Search for the cell housing the specified text and yield its [x, y] center coordinate. 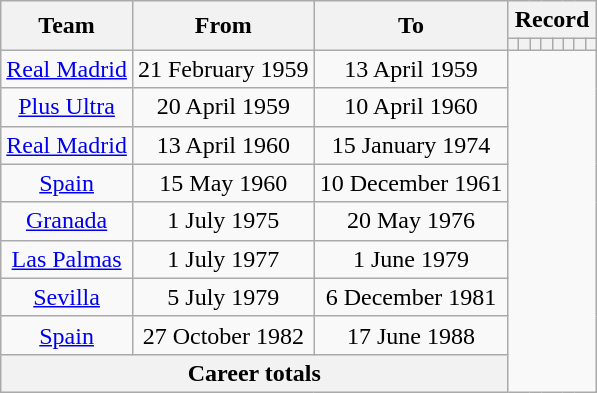
13 April 1960 [223, 145]
Plus Ultra [67, 107]
1 June 1979 [411, 259]
To [411, 26]
From [223, 26]
Granada [67, 221]
Team [67, 26]
5 July 1979 [223, 297]
Las Palmas [67, 259]
6 December 1981 [411, 297]
Record [552, 20]
1 July 1977 [223, 259]
17 June 1988 [411, 335]
27 October 1982 [223, 335]
20 May 1976 [411, 221]
21 February 1959 [223, 69]
10 April 1960 [411, 107]
20 April 1959 [223, 107]
15 May 1960 [223, 183]
15 January 1974 [411, 145]
13 April 1959 [411, 69]
10 December 1961 [411, 183]
Career totals [254, 373]
Sevilla [67, 297]
1 July 1975 [223, 221]
